Return [x, y] of the center of cell containing provided text 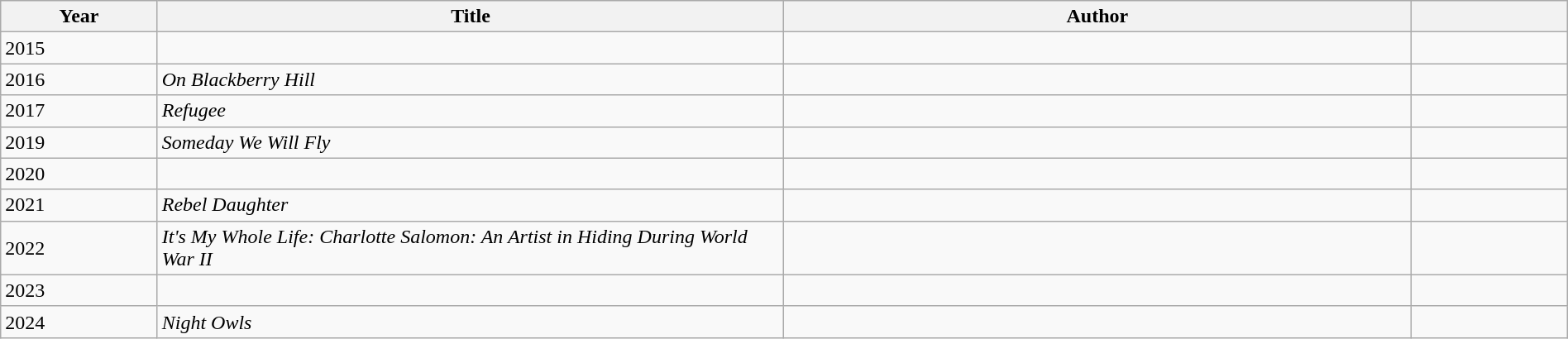
It's My Whole Life: Charlotte Salomon: An Artist in Hiding During World War II [471, 248]
2015 [79, 48]
2023 [79, 290]
Year [79, 17]
Someday We Will Fly [471, 142]
2021 [79, 205]
Author [1097, 17]
On Blackberry Hill [471, 79]
2022 [79, 248]
2024 [79, 322]
Refugee [471, 111]
2017 [79, 111]
Night Owls [471, 322]
2019 [79, 142]
Title [471, 17]
Rebel Daughter [471, 205]
2020 [79, 174]
2016 [79, 79]
